Provide the (x, y) coordinate of the cell's center where the given text is located.  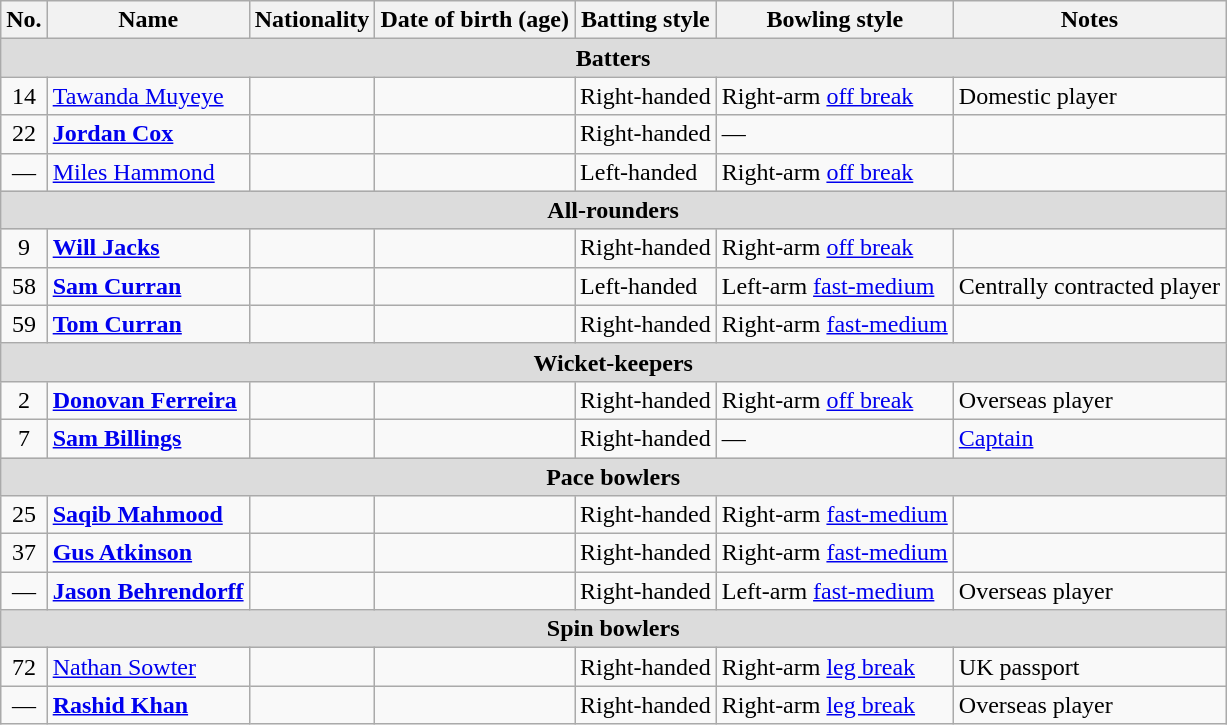
Centrally contracted player (1089, 286)
Rashid Khan (148, 705)
2 (24, 400)
Tawanda Muyeye (148, 96)
Sam Curran (148, 286)
Miles Hammond (148, 172)
9 (24, 248)
Sam Billings (148, 438)
Nationality (312, 20)
Will Jacks (148, 248)
All-rounders (614, 210)
Nathan Sowter (148, 667)
Bowling style (834, 20)
Date of birth (age) (475, 20)
Saqib Mahmood (148, 515)
Spin bowlers (614, 629)
Batters (614, 58)
Name (148, 20)
72 (24, 667)
Wicket-keepers (614, 362)
UK passport (1089, 667)
37 (24, 553)
Domestic player (1089, 96)
Tom Curran (148, 324)
58 (24, 286)
14 (24, 96)
Gus Atkinson (148, 553)
59 (24, 324)
No. (24, 20)
Captain (1089, 438)
Notes (1089, 20)
Jason Behrendorff (148, 591)
7 (24, 438)
22 (24, 134)
Pace bowlers (614, 477)
25 (24, 515)
Batting style (646, 20)
Jordan Cox (148, 134)
Donovan Ferreira (148, 400)
